Find where the given text appears and provide that cell's center as (x, y) coordinate. 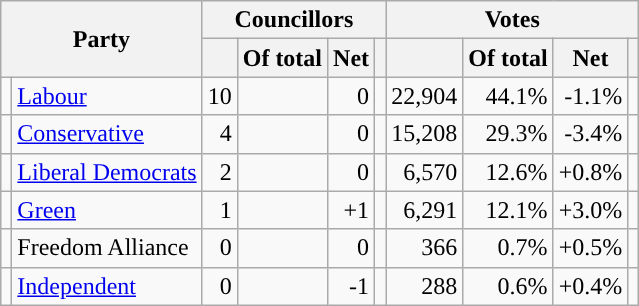
Conservative (107, 134)
+1 (352, 210)
Freedom Alliance (107, 248)
10 (220, 96)
Independent (107, 286)
6,291 (424, 210)
15,208 (424, 134)
-1.1% (590, 96)
288 (424, 286)
12.6% (508, 172)
22,904 (424, 96)
0.6% (508, 286)
6,570 (424, 172)
366 (424, 248)
12.1% (508, 210)
1 (220, 210)
Councillors (294, 20)
+3.0% (590, 210)
2 (220, 172)
+0.8% (590, 172)
Labour (107, 96)
+0.5% (590, 248)
Party (102, 39)
44.1% (508, 96)
+0.4% (590, 286)
Liberal Democrats (107, 172)
Votes (512, 20)
4 (220, 134)
Green (107, 210)
0.7% (508, 248)
-3.4% (590, 134)
29.3% (508, 134)
-1 (352, 286)
